Output the [X, Y] coordinate of the center of the cell containing the given text.  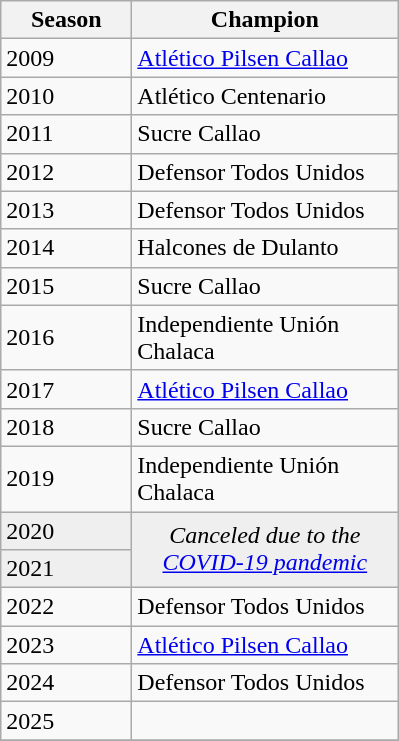
2020 [66, 531]
Champion [265, 20]
2016 [66, 338]
2011 [66, 134]
2023 [66, 645]
2015 [66, 286]
2009 [66, 58]
Halcones de Dulanto [265, 248]
2014 [66, 248]
Canceled due to the COVID-19 pandemic [265, 550]
2019 [66, 478]
Season [66, 20]
2021 [66, 569]
2012 [66, 172]
Atlético Centenario [265, 96]
2022 [66, 607]
2024 [66, 683]
2025 [66, 721]
2010 [66, 96]
2018 [66, 427]
2013 [66, 210]
2017 [66, 389]
